Return [X, Y] of the center of cell containing provided text 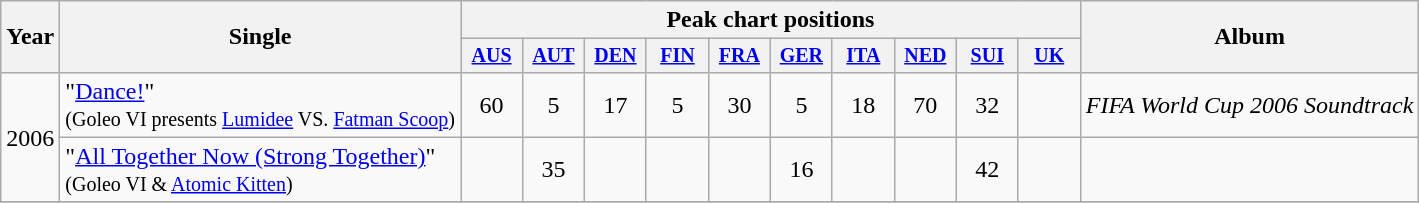
"Dance!" (Goleo VI presents Lumidee VS. Fatman Scoop) [260, 104]
30 [739, 104]
70 [925, 104]
16 [801, 170]
NED [925, 56]
35 [554, 170]
ITA [863, 56]
UK [1049, 56]
Single [260, 37]
SUI [987, 56]
17 [615, 104]
32 [987, 104]
FIN [677, 56]
DEN [615, 56]
42 [987, 170]
Year [30, 37]
60 [492, 104]
AUT [554, 56]
AUS [492, 56]
2006 [30, 137]
FIFA World Cup 2006 Soundtrack [1250, 104]
Peak chart positions [771, 20]
FRA [739, 56]
GER [801, 56]
Album [1250, 37]
"All Together Now (Strong Together)" (Goleo VI & Atomic Kitten) [260, 170]
18 [863, 104]
